Output the (X, Y) coordinate of the center of the cell containing the given text.  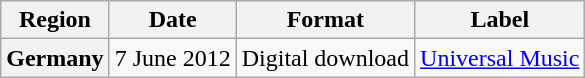
Digital download (325, 58)
Universal Music (500, 58)
7 June 2012 (172, 58)
Format (325, 20)
Region (55, 20)
Date (172, 20)
Label (500, 20)
Germany (55, 58)
